Locate the cell with the specified text and output its (X, Y) center coordinate. 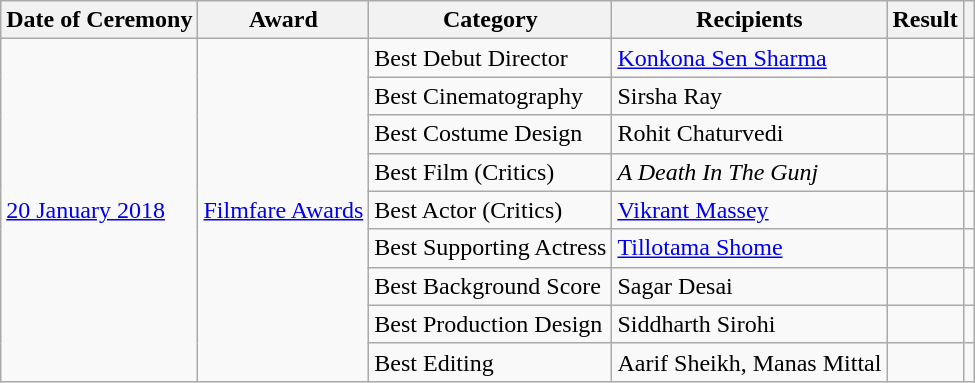
Best Actor (Critics) (490, 210)
Sagar Desai (750, 286)
Rohit Chaturvedi (750, 134)
Best Background Score (490, 286)
Best Editing (490, 362)
Best Debut Director (490, 58)
Best Supporting Actress (490, 248)
Tillotama Shome (750, 248)
Date of Ceremony (100, 20)
Siddharth Sirohi (750, 324)
Category (490, 20)
Result (925, 20)
Filmfare Awards (284, 210)
Best Cinematography (490, 96)
Best Film (Critics) (490, 172)
Konkona Sen Sharma (750, 58)
Vikrant Massey (750, 210)
20 January 2018 (100, 210)
Recipients (750, 20)
Sirsha Ray (750, 96)
Best Production Design (490, 324)
Aarif Sheikh, Manas Mittal (750, 362)
Best Costume Design (490, 134)
Award (284, 20)
A Death In The Gunj (750, 172)
